Provide the (x, y) coordinate of the cell's center where the given text is located.  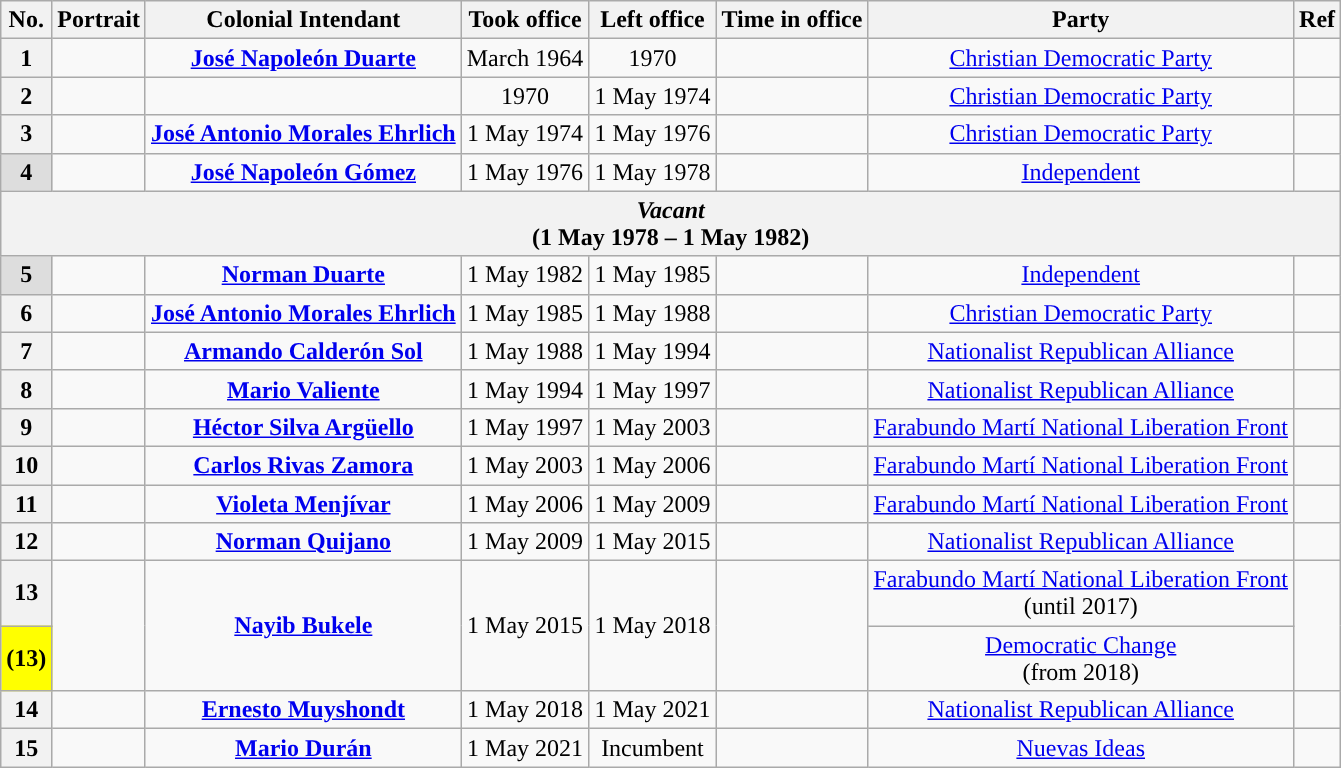
11 (26, 503)
Mario Durán (303, 748)
Colonial Intendant (303, 20)
Nuevas Ideas (1081, 748)
José Napoleón Gómez (303, 172)
9 (26, 427)
Violeta Menjívar (303, 503)
Nayib Bukele (303, 626)
Héctor Silva Argüello (303, 427)
No. (26, 20)
Carlos Rivas Zamora (303, 465)
1 May 1982 (525, 275)
6 (26, 313)
12 (26, 542)
2 (26, 96)
(13) (26, 658)
5 (26, 275)
Left office (652, 20)
3 (26, 134)
15 (26, 748)
Party (1081, 20)
Norman Quijano (303, 542)
Armando Calderón Sol (303, 351)
Ernesto Muyshondt (303, 710)
13 (26, 594)
7 (26, 351)
Ref (1318, 20)
Time in office (792, 20)
Vacant(1 May 1978 – 1 May 1982) (671, 224)
Took office (525, 20)
March 1964 (525, 58)
1 May 1978 (652, 172)
8 (26, 389)
1 (26, 58)
Mario Valiente (303, 389)
Portrait (99, 20)
10 (26, 465)
4 (26, 172)
Norman Duarte (303, 275)
Incumbent (652, 748)
14 (26, 710)
Farabundo Martí National Liberation Front(until 2017) (1081, 594)
José Napoleón Duarte (303, 58)
Democratic Change(from 2018) (1081, 658)
